Detect which cell encompasses the target text, then output its [x, y] center coordinate. 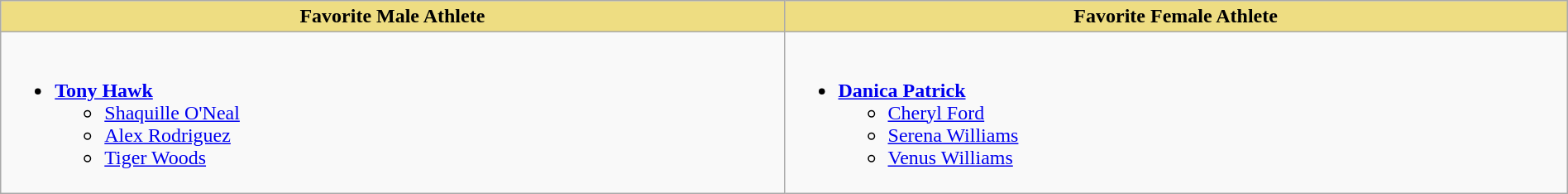
Tony HawkShaquille O'NealAlex RodriguezTiger Woods [392, 113]
Danica PatrickCheryl FordSerena WilliamsVenus Williams [1176, 113]
Favorite Female Athlete [1176, 17]
Favorite Male Athlete [392, 17]
